Detect which cell encompasses the target text, then output its (X, Y) center coordinate. 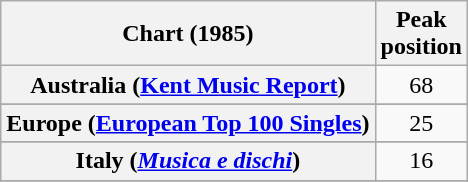
68 (421, 85)
Italy (Musica e dischi) (188, 161)
Chart (1985) (188, 34)
Australia (Kent Music Report) (188, 85)
Europe (European Top 100 Singles) (188, 123)
16 (421, 161)
Peakposition (421, 34)
25 (421, 123)
